Pinpoint the cell where the given text exists, returning its (x, y) midpoint coordinate. 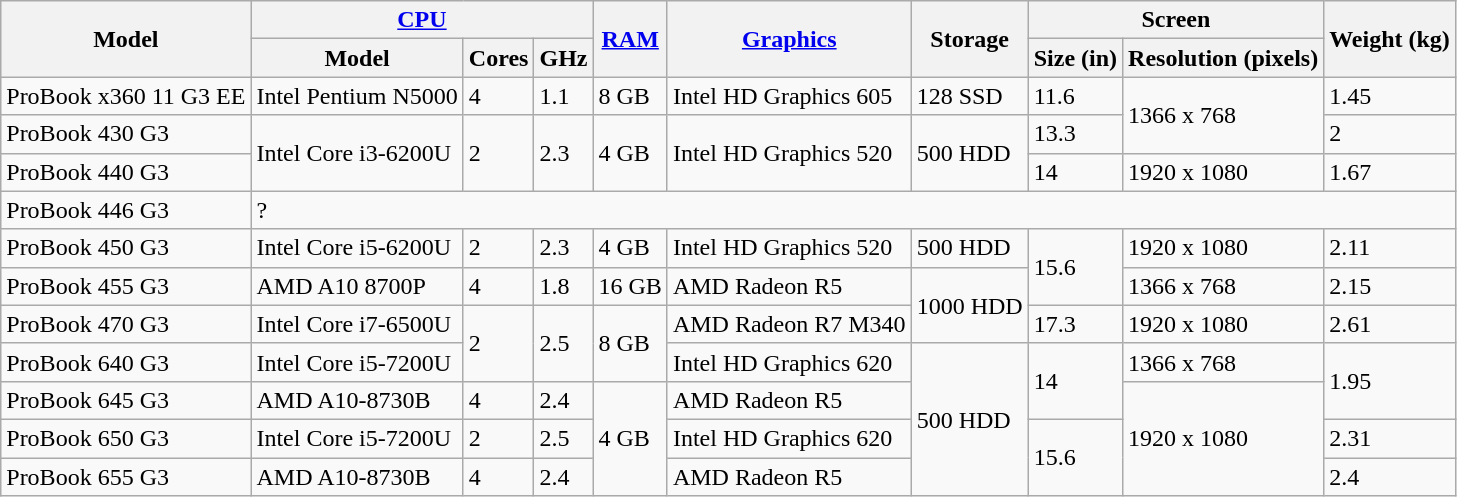
1.45 (1390, 96)
1000 HDD (970, 305)
Graphics (789, 39)
2.61 (1390, 324)
11.6 (1075, 96)
2.11 (1390, 248)
16 GB (630, 286)
ProBook x360 11 G3 EE (126, 96)
AMD Radeon R7 M340 (789, 324)
ProBook 430 G3 (126, 134)
RAM (630, 39)
1.1 (564, 96)
ProBook 446 G3 (126, 210)
Storage (970, 39)
17.3 (1075, 324)
ProBook 440 G3 (126, 172)
Intel HD Graphics 605 (789, 96)
Size (in) (1075, 58)
Weight (kg) (1390, 39)
? (853, 210)
ProBook 645 G3 (126, 400)
ProBook 650 G3 (126, 438)
Intel Core i5-6200U (357, 248)
1.95 (1390, 381)
ProBook 455 G3 (126, 286)
CPU (422, 20)
GHz (564, 58)
Intel Core i3-6200U (357, 153)
AMD A10 8700P (357, 286)
Screen (1176, 20)
2.15 (1390, 286)
128 SSD (970, 96)
ProBook 450 G3 (126, 248)
2.31 (1390, 438)
Intel Pentium N5000 (357, 96)
13.3 (1075, 134)
ProBook 655 G3 (126, 477)
ProBook 640 G3 (126, 362)
1.67 (1390, 172)
Cores (498, 58)
1.8 (564, 286)
ProBook 470 G3 (126, 324)
Intel Core i7-6500U (357, 324)
Resolution (pixels) (1224, 58)
